Capture the cell that displays the provided text and extract its [X, Y] central coordinate. 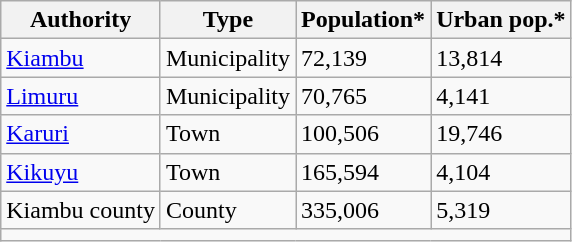
72,139 [364, 58]
Kiambu [81, 58]
Population* [364, 20]
19,746 [501, 134]
County [228, 210]
70,765 [364, 96]
Authority [81, 20]
13,814 [501, 58]
335,006 [364, 210]
Karuri [81, 134]
4,104 [501, 172]
4,141 [501, 96]
Kikuyu [81, 172]
5,319 [501, 210]
Limuru [81, 96]
Kiambu county [81, 210]
Urban pop.* [501, 20]
Type [228, 20]
100,506 [364, 134]
165,594 [364, 172]
